Output the (X, Y) coordinate of the center of the cell containing the given text.  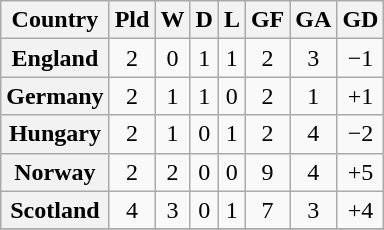
+4 (360, 210)
Pld (132, 20)
Hungary (55, 134)
−2 (360, 134)
GA (314, 20)
GF (267, 20)
D (204, 20)
Germany (55, 96)
+5 (360, 172)
Country (55, 20)
England (55, 58)
+1 (360, 96)
W (172, 20)
Scotland (55, 210)
7 (267, 210)
L (232, 20)
9 (267, 172)
GD (360, 20)
Norway (55, 172)
−1 (360, 58)
